Search for the cell housing the specified text and yield its (x, y) center coordinate. 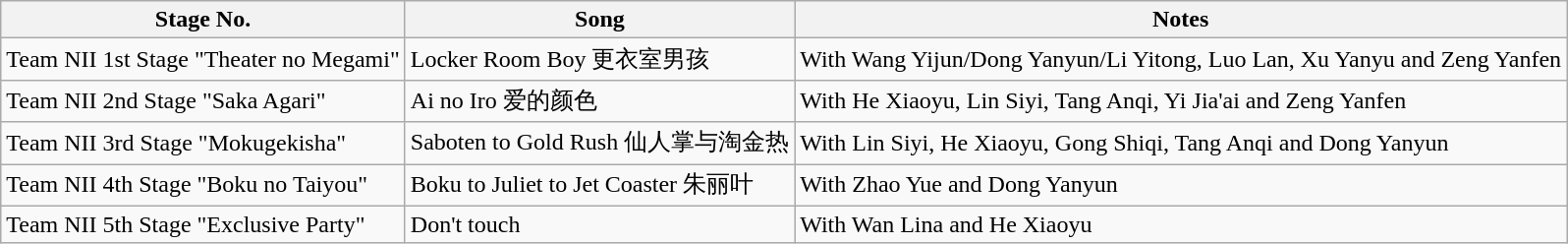
Saboten to Gold Rush 仙人掌与淘金热 (599, 144)
Don't touch (599, 224)
Locker Room Boy 更衣室男孩 (599, 59)
Team NII 2nd Stage "Saka Agari" (203, 100)
Ai no Iro 爱的颜色 (599, 100)
With Lin Siyi, He Xiaoyu, Gong Shiqi, Tang Anqi and Dong Yanyun (1181, 144)
Team NII 3rd Stage "Mokugekisha" (203, 144)
With He Xiaoyu, Lin Siyi, Tang Anqi, Yi Jia'ai and Zeng Yanfen (1181, 100)
Notes (1181, 20)
Team NII 5th Stage "Exclusive Party" (203, 224)
Boku to Juliet to Jet Coaster 朱丽叶 (599, 185)
With Zhao Yue and Dong Yanyun (1181, 185)
Stage No. (203, 20)
Team NII 4th Stage "Boku no Taiyou" (203, 185)
With Wang Yijun/Dong Yanyun/Li Yitong, Luo Lan, Xu Yanyu and Zeng Yanfen (1181, 59)
Team NII 1st Stage "Theater no Megami" (203, 59)
Song (599, 20)
With Wan Lina and He Xiaoyu (1181, 224)
